Detect which cell encompasses the target text, then output its [X, Y] center coordinate. 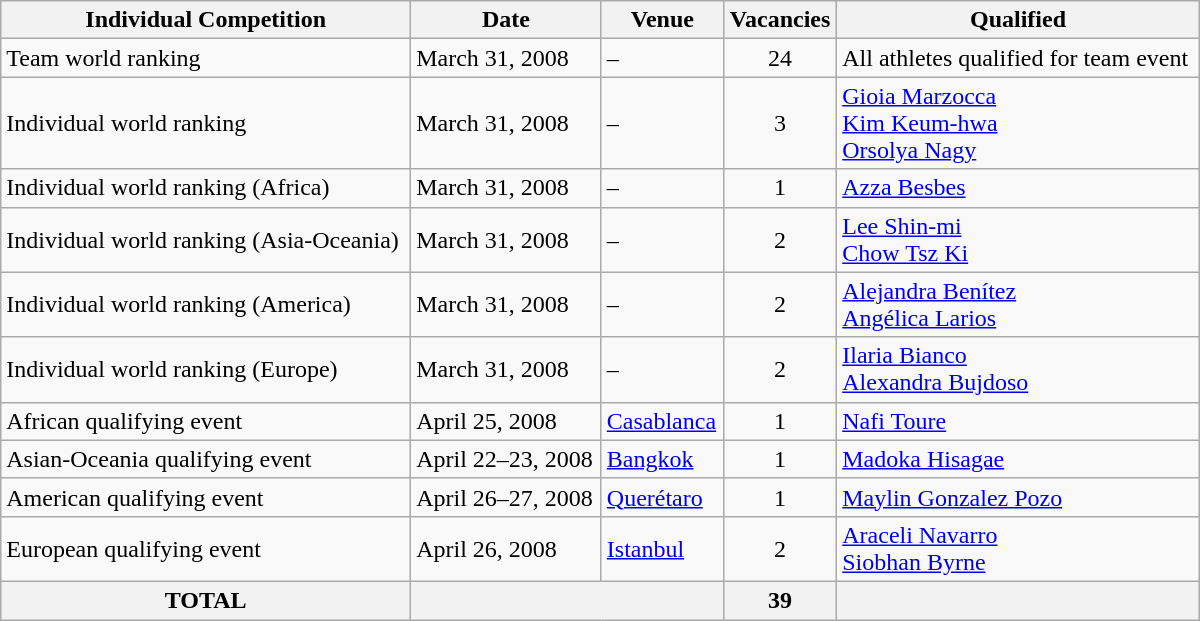
24 [780, 58]
April 25, 2008 [506, 421]
Venue [662, 20]
Casablanca [662, 421]
Araceli Navarro Siobhan Byrne [1018, 548]
Asian-Oceania qualifying event [206, 459]
Maylin Gonzalez Pozo [1018, 497]
Individual world ranking [206, 123]
American qualifying event [206, 497]
Individual world ranking (Africa) [206, 188]
All athletes qualified for team event [1018, 58]
April 26, 2008 [506, 548]
African qualifying event [206, 421]
Madoka Hisagae [1018, 459]
Qualified [1018, 20]
Gioia Marzocca Kim Keum-hwa Orsolya Nagy [1018, 123]
Individual world ranking (Europe) [206, 370]
April 22–23, 2008 [506, 459]
April 26–27, 2008 [506, 497]
European qualifying event [206, 548]
Querétaro [662, 497]
TOTAL [206, 600]
Bangkok [662, 459]
Team world ranking [206, 58]
Individual world ranking (Asia-Oceania) [206, 240]
Istanbul [662, 548]
Alejandra Benítez Angélica Larios [1018, 304]
Ilaria Bianco Alexandra Bujdoso [1018, 370]
Nafi Toure [1018, 421]
Vacancies [780, 20]
Individual world ranking (America) [206, 304]
Azza Besbes [1018, 188]
3 [780, 123]
Lee Shin-mi Chow Tsz Ki [1018, 240]
39 [780, 600]
Individual Competition [206, 20]
Date [506, 20]
